Return the [x, y] coordinate for the center point of the cell that contains the specified text.  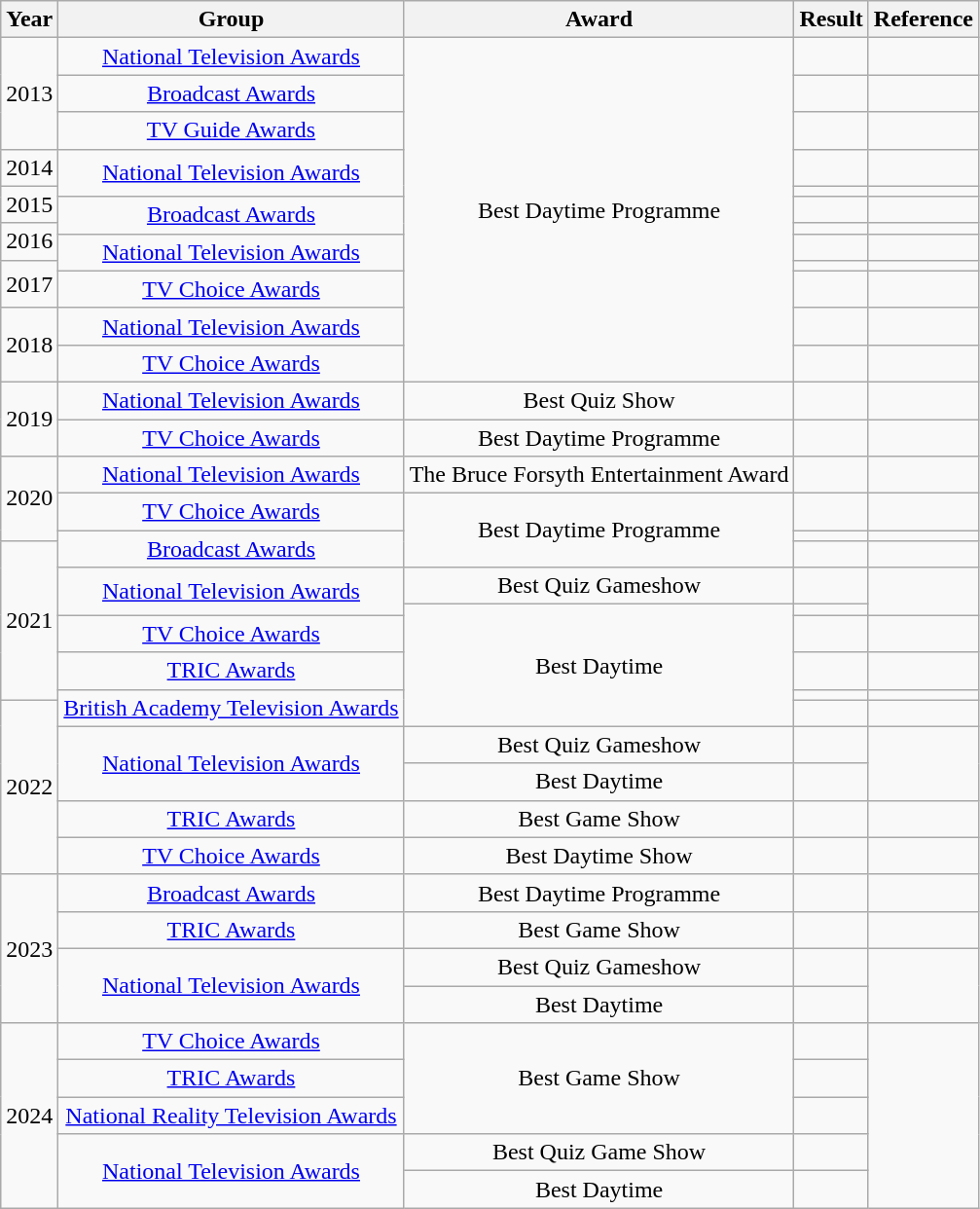
TV Guide Awards [232, 130]
Best Quiz Game Show [599, 1153]
2021 [29, 621]
Result [831, 19]
2018 [29, 345]
2014 [29, 167]
2017 [29, 284]
2013 [29, 93]
Reference [923, 19]
Best Daytime Show [599, 856]
2024 [29, 1116]
National Reality Television Awards [232, 1116]
Award [599, 19]
The Bruce Forsyth Entertainment Award [599, 475]
Best Quiz Show [599, 400]
British Academy Television Awards [232, 708]
2016 [29, 241]
2020 [29, 498]
2019 [29, 419]
2022 [29, 787]
Year [29, 19]
2015 [29, 204]
2023 [29, 948]
Group [232, 19]
